Extract the (x, y) coordinate from the center of the cell holding the provided text.  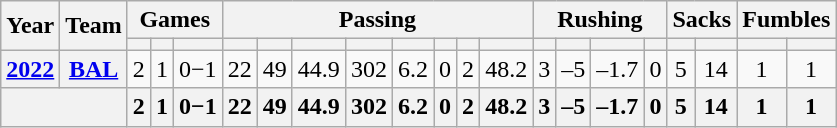
Team (94, 26)
BAL (94, 69)
Fumbles (786, 20)
Games (174, 20)
Rushing (600, 20)
2022 (30, 69)
Passing (377, 20)
Year (30, 26)
Sacks (702, 20)
